Detect which cell encompasses the target text, then output its (x, y) center coordinate. 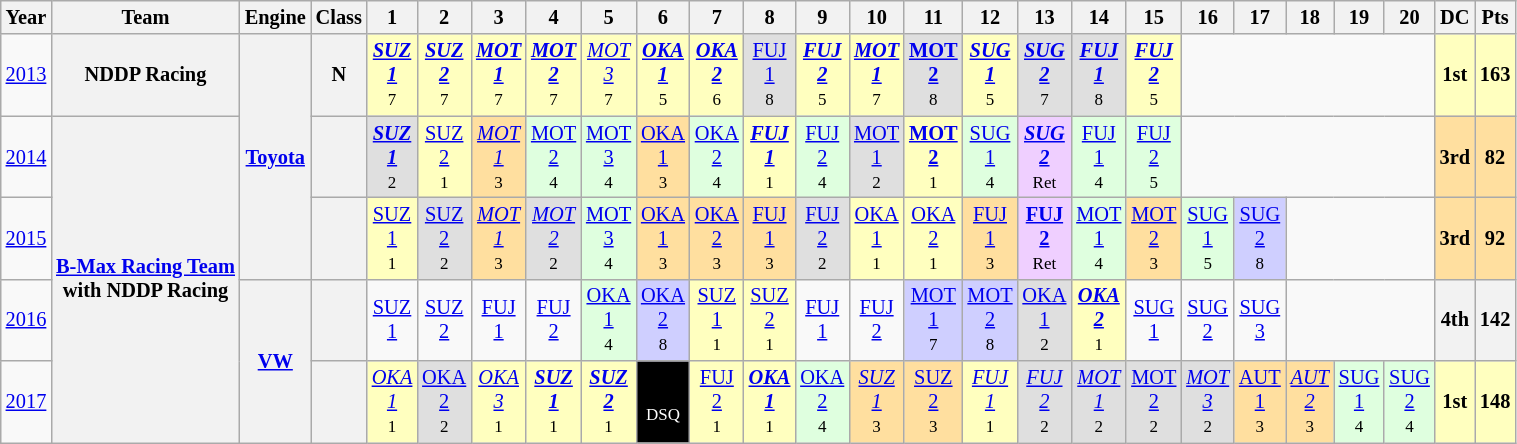
MOT37 (608, 75)
MOT14 (1098, 238)
92 (1495, 238)
8 (770, 17)
19 (1359, 17)
2014 (26, 157)
Engine (276, 17)
AUT23 (1310, 402)
MOT32 (1208, 402)
VW (276, 360)
FUJ14 (1098, 157)
20 (1409, 17)
SUZ27 (444, 75)
SUG2 (1208, 320)
OKA28 (663, 320)
82 (1495, 157)
SUZ12 (392, 157)
Year (26, 17)
SUG28 (1260, 238)
OKA23 (717, 238)
SUZ23 (933, 402)
15 (1154, 17)
2015 (26, 238)
SUG3 (1260, 320)
11 (933, 17)
FUJ24 (822, 157)
DSQ (663, 402)
7 (717, 17)
SUG27 (1044, 75)
2016 (26, 320)
NDDP Racing (146, 75)
5 (608, 17)
SUG24 (1409, 402)
2 (444, 17)
14 (1098, 17)
SUZ17 (392, 75)
163 (1495, 75)
OKA26 (717, 75)
SUZ13 (876, 402)
DC (1455, 17)
13 (1044, 17)
9 (822, 17)
SUZ1 (392, 320)
4 (554, 17)
16 (1208, 17)
17 (1260, 17)
AUT13 (1260, 402)
N (339, 75)
OKA31 (498, 402)
FUJ2Ret (1044, 238)
SUG2Ret (1044, 157)
Team (146, 17)
148 (1495, 402)
SUZ22 (444, 238)
SUZ2 (444, 320)
142 (1495, 320)
Class (339, 17)
18 (1310, 17)
10 (876, 17)
6 (663, 17)
MOT27 (554, 75)
B-Max Racing Teamwith NDDP Racing (146, 280)
OKA22 (444, 402)
MOT24 (554, 157)
3 (498, 17)
Toyota (276, 156)
OKA15 (663, 75)
FUJ21 (717, 402)
1 (392, 17)
SUG1 (1154, 320)
12 (990, 17)
OKA14 (608, 320)
2013 (26, 75)
MOT23 (1154, 238)
4th (1455, 320)
MOT21 (933, 157)
Pts (1495, 17)
OKA12 (1044, 320)
2017 (26, 402)
